Scan for the cell matching the given text and deliver its [X, Y] coordinate at center. 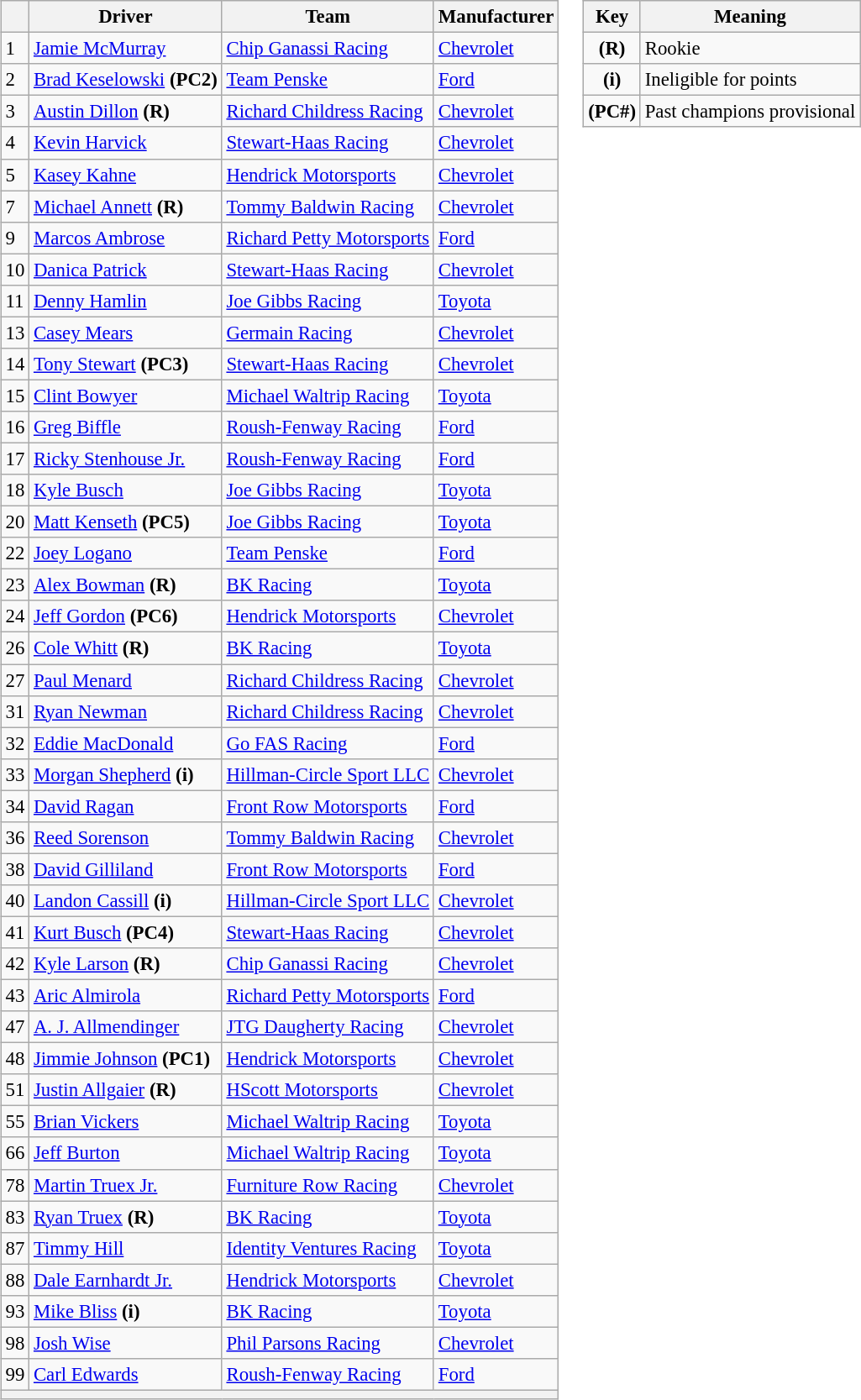
Identity Ventures Racing [328, 1248]
Driver [126, 17]
Kasey Kahne [126, 175]
55 [15, 1122]
(R) [612, 49]
Brad Keselowski (PC2) [126, 80]
11 [15, 301]
Clint Bowyer [126, 396]
16 [15, 427]
Manufacturer [496, 17]
Team [328, 17]
78 [15, 1185]
Ryan Newman [126, 711]
Austin Dillon (R) [126, 112]
Carl Edwards [126, 1375]
(i) [612, 80]
Aric Almirola [126, 995]
34 [15, 806]
Mike Bliss (i) [126, 1311]
22 [15, 553]
36 [15, 837]
13 [15, 333]
Eddie MacDonald [126, 743]
33 [15, 774]
Matt Kenseth (PC5) [126, 522]
88 [15, 1280]
Phil Parsons Racing [328, 1343]
Greg Biffle [126, 427]
Denny Hamlin [126, 301]
66 [15, 1153]
Jamie McMurray [126, 49]
Danica Patrick [126, 270]
42 [15, 964]
1 [15, 49]
Michael Annett (R) [126, 207]
Key [612, 17]
9 [15, 238]
Dale Earnhardt Jr. [126, 1280]
Jimmie Johnson (PC1) [126, 1059]
Joey Logano [126, 553]
A. J. Allmendinger [126, 1027]
Martin Truex Jr. [126, 1185]
26 [15, 648]
Tony Stewart (PC3) [126, 364]
83 [15, 1217]
40 [15, 901]
Go FAS Racing [328, 743]
Germain Racing [328, 333]
41 [15, 932]
Rookie [749, 49]
Alex Bowman (R) [126, 585]
Ineligible for points [749, 80]
14 [15, 364]
David Ragan [126, 806]
43 [15, 995]
Ryan Truex (R) [126, 1217]
(PC#) [612, 112]
Paul Menard [126, 679]
87 [15, 1248]
15 [15, 396]
JTG Daugherty Racing [328, 1027]
Kurt Busch (PC4) [126, 932]
Kyle Larson (R) [126, 964]
David Gilliland [126, 869]
4 [15, 143]
Meaning [749, 17]
Ricky Stenhouse Jr. [126, 459]
18 [15, 490]
Past champions provisional [749, 112]
Brian Vickers [126, 1122]
Josh Wise [126, 1343]
48 [15, 1059]
3 [15, 112]
Reed Sorenson [126, 837]
Kyle Busch [126, 490]
7 [15, 207]
51 [15, 1090]
Kevin Harvick [126, 143]
Jeff Burton [126, 1153]
Cole Whitt (R) [126, 648]
24 [15, 616]
93 [15, 1311]
31 [15, 711]
Morgan Shepherd (i) [126, 774]
10 [15, 270]
38 [15, 869]
Marcos Ambrose [126, 238]
2 [15, 80]
27 [15, 679]
Jeff Gordon (PC6) [126, 616]
Furniture Row Racing [328, 1185]
47 [15, 1027]
32 [15, 743]
Landon Cassill (i) [126, 901]
5 [15, 175]
17 [15, 459]
HScott Motorsports [328, 1090]
23 [15, 585]
Justin Allgaier (R) [126, 1090]
Timmy Hill [126, 1248]
98 [15, 1343]
Casey Mears [126, 333]
20 [15, 522]
99 [15, 1375]
